Return the [X, Y] coordinate for the center point of the cell that contains the specified text.  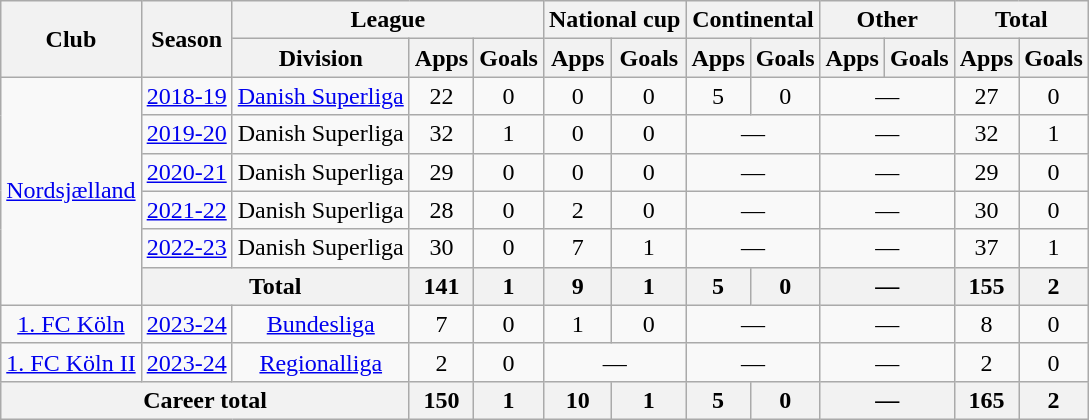
2019-20 [186, 134]
155 [986, 286]
9 [577, 286]
141 [441, 286]
Bundesliga [320, 324]
1. FC Köln [71, 324]
League [388, 20]
37 [986, 248]
Nordsjælland [71, 191]
National cup [614, 20]
Season [186, 39]
Career total [206, 400]
22 [441, 96]
1. FC Köln II [71, 362]
Other [887, 20]
165 [986, 400]
Regionalliga [320, 362]
8 [986, 324]
2020-21 [186, 172]
Division [320, 58]
10 [577, 400]
2018-19 [186, 96]
27 [986, 96]
150 [441, 400]
Club [71, 39]
28 [441, 210]
2021-22 [186, 210]
2022-23 [186, 248]
Continental [753, 20]
